Extract the (x, y) coordinate from the center of the cell holding the provided text.  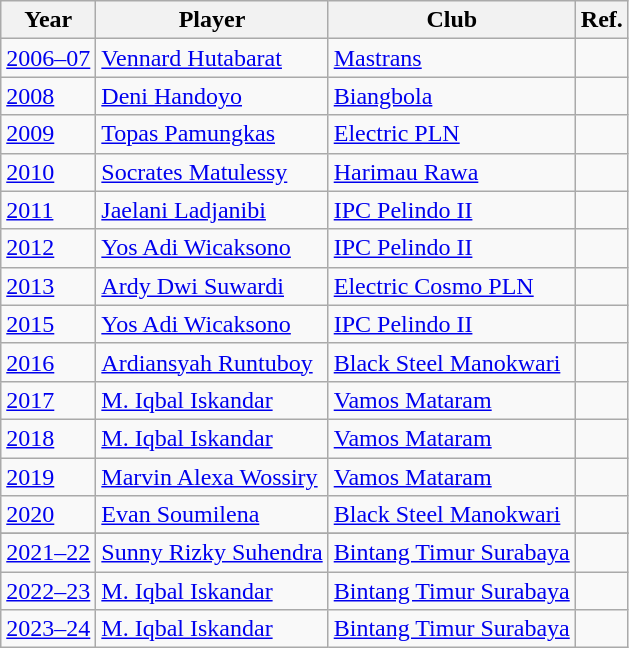
2011 (48, 210)
2013 (48, 286)
Year (48, 20)
2019 (48, 477)
Ardiansyah Runtuboy (212, 362)
2015 (48, 324)
2016 (48, 362)
2010 (48, 172)
Biangbola (452, 96)
2018 (48, 438)
Evan Soumilena (212, 515)
2020 (48, 515)
Electric Cosmo PLN (452, 286)
Ref. (602, 20)
Ardy Dwi Suwardi (212, 286)
Marvin Alexa Wossiry (212, 477)
2017 (48, 400)
Socrates Matulessy (212, 172)
Sunny Rizky Suhendra (212, 553)
2012 (48, 248)
2008 (48, 96)
Deni Handoyo (212, 96)
Club (452, 20)
Jaelani Ladjanibi (212, 210)
2021–22 (48, 553)
Player (212, 20)
Vennard Hutabarat (212, 58)
2009 (48, 134)
Topas Pamungkas (212, 134)
Harimau Rawa (452, 172)
2006–07 (48, 58)
2022–23 (48, 591)
2023–24 (48, 629)
Electric PLN (452, 134)
Mastrans (452, 58)
